Search for the cell housing the specified text and yield its [x, y] center coordinate. 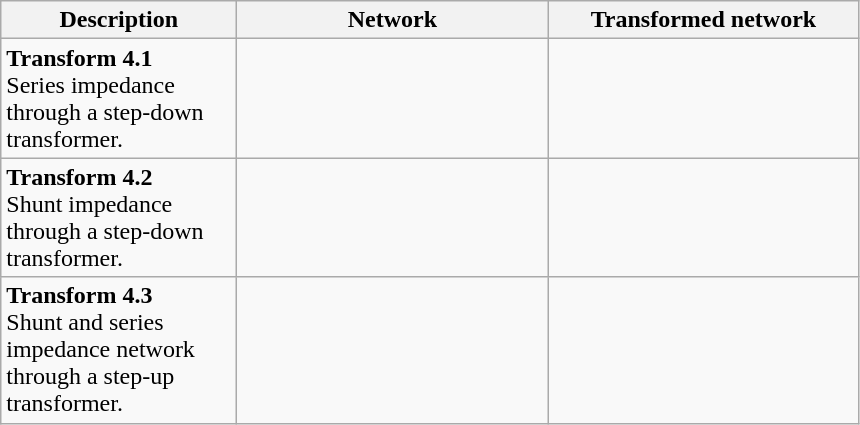
Transform 4.3Shunt and series impedance network through a step-up transformer. [119, 350]
Network [392, 20]
Transform 4.2Shunt impedance through a step-down transformer. [119, 218]
Description [119, 20]
Transformed network [704, 20]
Transform 4.1Series impedance through a step-down transformer. [119, 98]
